Return [x, y] of the center of cell containing provided text 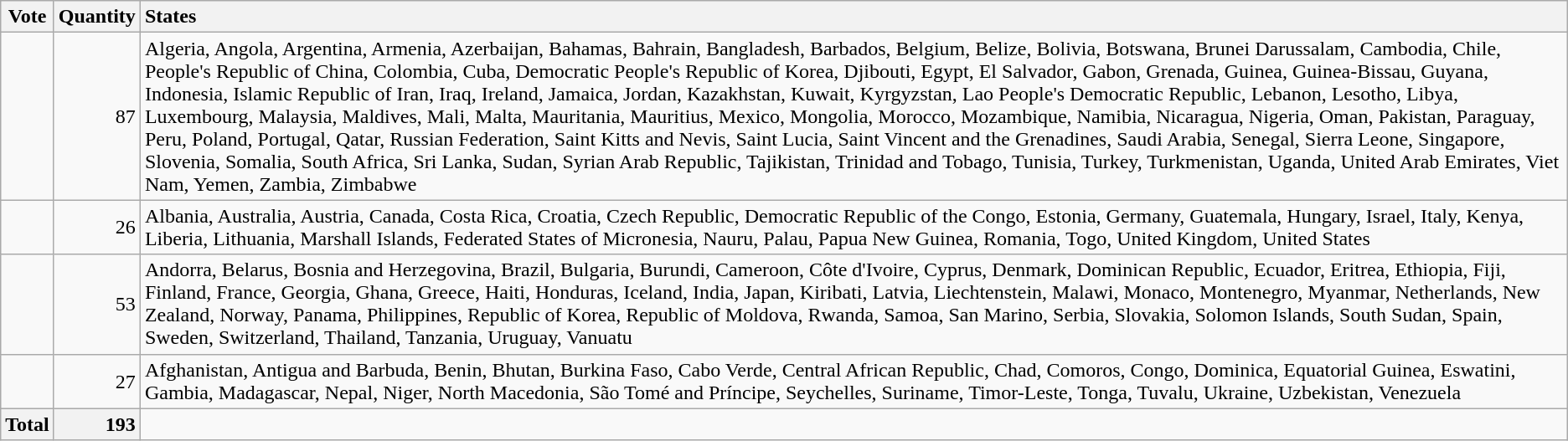
193 [97, 424]
26 [97, 228]
Quantity [97, 17]
53 [97, 305]
Total [28, 424]
States [854, 17]
Vote [28, 17]
87 [97, 116]
27 [97, 382]
